Return (X, Y) of the center of cell containing provided text 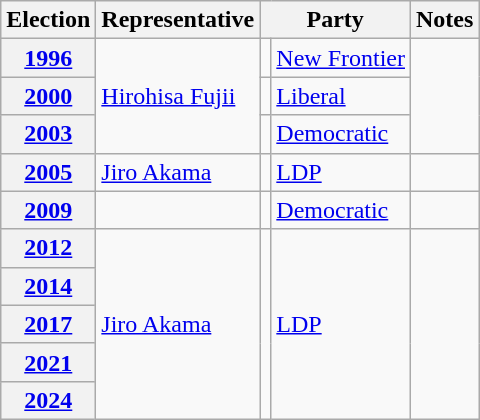
2024 (48, 400)
2021 (48, 362)
Hirohisa Fujii (178, 96)
2014 (48, 286)
Representative (178, 20)
New Frontier (341, 58)
Notes (445, 20)
Election (48, 20)
2003 (48, 134)
Liberal (341, 96)
2005 (48, 172)
2012 (48, 248)
Party (336, 20)
1996 (48, 58)
2000 (48, 96)
2009 (48, 210)
2017 (48, 324)
